Scan for the cell matching the given text and deliver its [X, Y] coordinate at center. 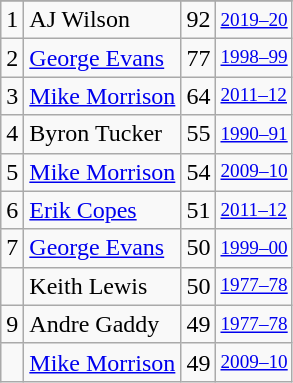
1990–91 [254, 134]
51 [198, 210]
1 [12, 20]
1999–00 [254, 248]
3 [12, 96]
7 [12, 248]
Erik Copes [102, 210]
9 [12, 324]
4 [12, 134]
64 [198, 96]
54 [198, 172]
Keith Lewis [102, 286]
2019–20 [254, 20]
Andre Gaddy [102, 324]
55 [198, 134]
2 [12, 58]
Byron Tucker [102, 134]
5 [12, 172]
92 [198, 20]
6 [12, 210]
77 [198, 58]
AJ Wilson [102, 20]
1998–99 [254, 58]
